Capture the cell that displays the provided text and extract its (X, Y) central coordinate. 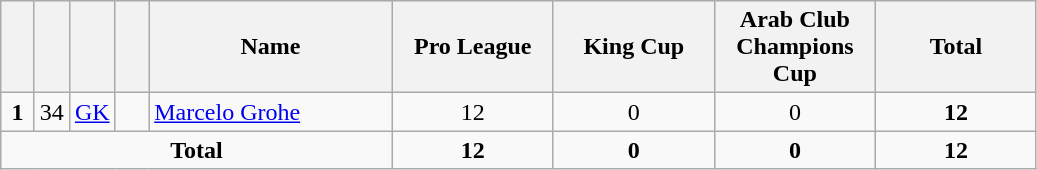
34 (52, 112)
Pro League (472, 47)
GK (92, 112)
King Cup (634, 47)
Arab Club Champions Cup (794, 47)
1 (18, 112)
Marcelo Grohe (271, 112)
Name (271, 47)
